Locate the cell with the specified text and output its (x, y) center coordinate. 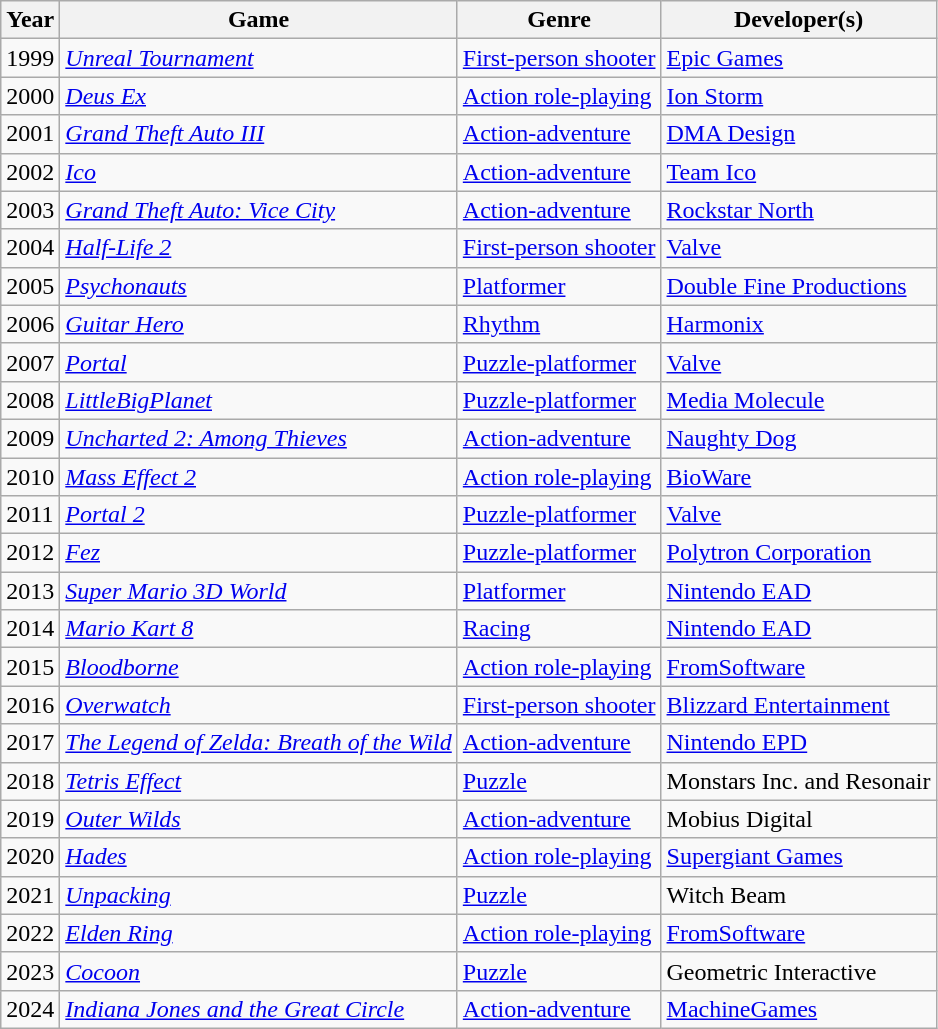
Deus Ex (258, 96)
Nintendo EPD (798, 743)
Hades (258, 857)
2007 (30, 362)
Bloodborne (258, 667)
2010 (30, 477)
Super Mario 3D World (258, 591)
Polytron Corporation (798, 553)
2019 (30, 819)
Portal 2 (258, 515)
Geometric Interactive (798, 971)
Tetris Effect (258, 781)
DMA Design (798, 134)
Year (30, 20)
Ion Storm (798, 96)
Media Molecule (798, 400)
Racing (559, 629)
2002 (30, 172)
BioWare (798, 477)
Rockstar North (798, 210)
2013 (30, 591)
2012 (30, 553)
Cocoon (258, 971)
Overwatch (258, 705)
MachineGames (798, 1009)
Monstars Inc. and Resonair (798, 781)
Ico (258, 172)
Mass Effect 2 (258, 477)
The Legend of Zelda: Breath of the Wild (258, 743)
Half-Life 2 (258, 248)
Psychonauts (258, 286)
Witch Beam (798, 895)
Supergiant Games (798, 857)
Elden Ring (258, 933)
2018 (30, 781)
Mario Kart 8 (258, 629)
2008 (30, 400)
Mobius Digital (798, 819)
2003 (30, 210)
2020 (30, 857)
2021 (30, 895)
2000 (30, 96)
Team Ico (798, 172)
2015 (30, 667)
LittleBigPlanet (258, 400)
2011 (30, 515)
2009 (30, 438)
Indiana Jones and the Great Circle (258, 1009)
Uncharted 2: Among Thieves (258, 438)
Portal (258, 362)
Grand Theft Auto: Vice City (258, 210)
Genre (559, 20)
Rhythm (559, 324)
Developer(s) (798, 20)
2024 (30, 1009)
Unpacking (258, 895)
Harmonix (798, 324)
Outer Wilds (258, 819)
2016 (30, 705)
2014 (30, 629)
Fez (258, 553)
Blizzard Entertainment (798, 705)
Game (258, 20)
2004 (30, 248)
Epic Games (798, 58)
Double Fine Productions (798, 286)
Unreal Tournament (258, 58)
2001 (30, 134)
2017 (30, 743)
2005 (30, 286)
Guitar Hero (258, 324)
2022 (30, 933)
2023 (30, 971)
1999 (30, 58)
Grand Theft Auto III (258, 134)
Naughty Dog (798, 438)
2006 (30, 324)
